Search for the cell housing the specified text and yield its [X, Y] center coordinate. 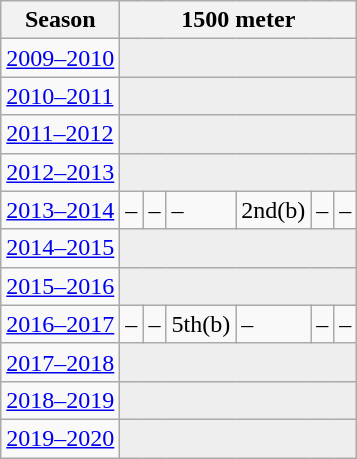
2014–2015 [60, 248]
2012–2013 [60, 172]
2019–2020 [60, 438]
2010–2011 [60, 96]
2nd(b) [274, 210]
2015–2016 [60, 286]
1500 meter [238, 20]
2009–2010 [60, 58]
2011–2012 [60, 134]
5th(b) [201, 324]
2016–2017 [60, 324]
2013–2014 [60, 210]
Season [60, 20]
2017–2018 [60, 362]
2018–2019 [60, 400]
